For the text-containing cell, return its midpoint in (X, Y) coordinate format. 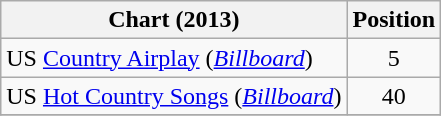
40 (394, 96)
US Country Airplay (Billboard) (174, 58)
5 (394, 58)
Chart (2013) (174, 20)
Position (394, 20)
US Hot Country Songs (Billboard) (174, 96)
